Capture the cell that displays the provided text and extract its [X, Y] central coordinate. 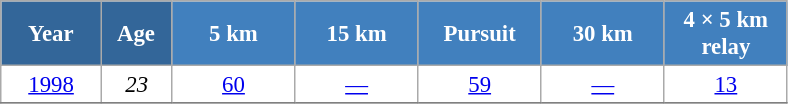
4 × 5 km relay [726, 34]
30 km [602, 34]
23 [136, 85]
Pursuit [480, 34]
15 km [356, 34]
59 [480, 85]
Age [136, 34]
60 [234, 85]
13 [726, 85]
1998 [52, 85]
5 km [234, 34]
Year [52, 34]
